Find where the given text appears and provide that cell's center as [x, y] coordinate. 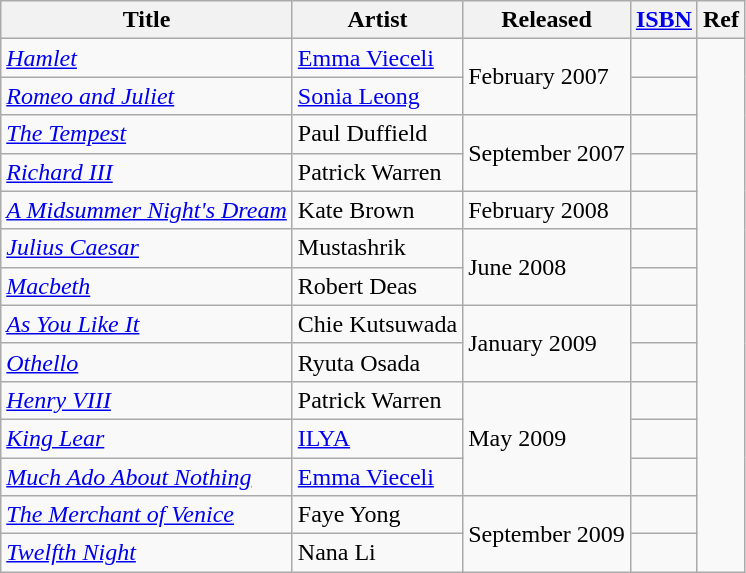
September 2007 [547, 153]
Othello [147, 362]
Richard III [147, 172]
Released [547, 20]
The Tempest [147, 134]
Hamlet [147, 58]
February 2008 [547, 210]
The Merchant of Venice [147, 515]
September 2009 [547, 534]
King Lear [147, 438]
Ryuta Osada [377, 362]
Twelfth Night [147, 553]
Henry VIII [147, 400]
May 2009 [547, 438]
Julius Caesar [147, 248]
Paul Duffield [377, 134]
Kate Brown [377, 210]
January 2009 [547, 343]
February 2007 [547, 77]
Romeo and Juliet [147, 96]
ILYA [377, 438]
Faye Yong [377, 515]
As You Like It [147, 324]
Macbeth [147, 286]
Nana Li [377, 553]
Mustashrik [377, 248]
Chie Kutsuwada [377, 324]
June 2008 [547, 267]
Ref [720, 20]
Much Ado About Nothing [147, 477]
A Midsummer Night's Dream [147, 210]
Sonia Leong [377, 96]
Robert Deas [377, 286]
Artist [377, 20]
ISBN [664, 20]
Title [147, 20]
